Pinpoint the cell where the given text exists, returning its [X, Y] midpoint coordinate. 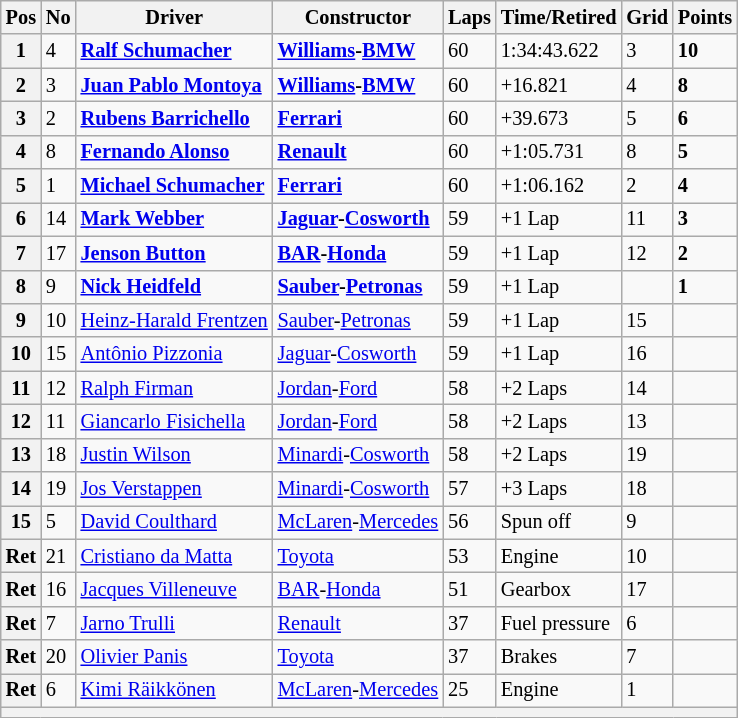
Points [705, 17]
Justin Wilson [174, 455]
+3 Laps [559, 489]
57 [470, 489]
Pos [21, 17]
Fuel pressure [559, 623]
Ralf Schumacher [174, 51]
Laps [470, 17]
20 [58, 657]
Jos Verstappen [174, 489]
Jenson Button [174, 253]
1:34:43.622 [559, 51]
Juan Pablo Montoya [174, 85]
+16.821 [559, 85]
56 [470, 522]
51 [470, 589]
Rubens Barrichello [174, 118]
25 [470, 690]
Brakes [559, 657]
Antônio Pizzonia [174, 354]
Fernando Alonso [174, 152]
Driver [174, 17]
Mark Webber [174, 219]
Michael Schumacher [174, 186]
Ralph Firman [174, 388]
Constructor [358, 17]
Olivier Panis [174, 657]
Cristiano da Matta [174, 556]
+39.673 [559, 118]
+1:05.731 [559, 152]
No [58, 17]
53 [470, 556]
Jacques Villeneuve [174, 589]
21 [58, 556]
Nick Heidfeld [174, 287]
Time/Retired [559, 17]
+1:06.162 [559, 186]
Jarno Trulli [174, 623]
David Coulthard [174, 522]
Gearbox [559, 589]
Giancarlo Fisichella [174, 421]
Kimi Räikkönen [174, 690]
Spun off [559, 522]
Heinz-Harald Frentzen [174, 320]
Grid [647, 17]
